Provide the (x, y) coordinate of the cell's center where the given text is located.  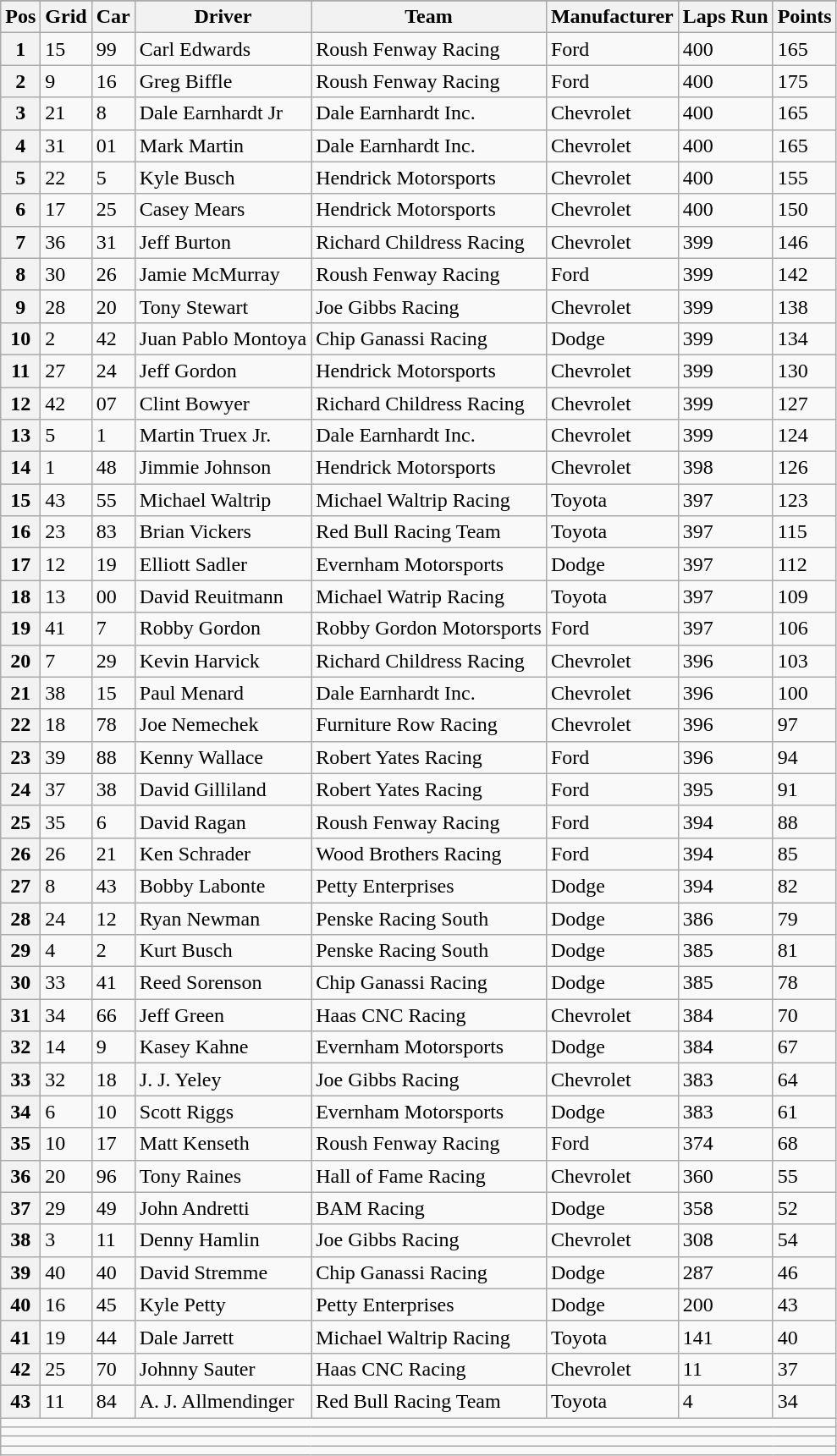
386 (725, 918)
Team (429, 17)
64 (804, 1080)
Matt Kenseth (223, 1144)
54 (804, 1240)
Kevin Harvick (223, 661)
141 (725, 1337)
124 (804, 436)
Wood Brothers Racing (429, 854)
Dale Jarrett (223, 1337)
85 (804, 854)
123 (804, 500)
Joe Nemechek (223, 725)
134 (804, 338)
BAM Racing (429, 1208)
Kyle Petty (223, 1305)
David Stremme (223, 1272)
79 (804, 918)
46 (804, 1272)
Juan Pablo Montoya (223, 338)
Hall of Fame Racing (429, 1176)
106 (804, 629)
146 (804, 242)
138 (804, 306)
395 (725, 789)
84 (113, 1401)
109 (804, 596)
Martin Truex Jr. (223, 436)
398 (725, 468)
Manufacturer (612, 17)
01 (113, 146)
John Andretti (223, 1208)
130 (804, 371)
Kasey Kahne (223, 1047)
Kenny Wallace (223, 757)
126 (804, 468)
66 (113, 1015)
61 (804, 1112)
48 (113, 468)
200 (725, 1305)
Elliott Sadler (223, 564)
Points (804, 17)
Jeff Gordon (223, 371)
Furniture Row Racing (429, 725)
J. J. Yeley (223, 1080)
44 (113, 1337)
00 (113, 596)
Greg Biffle (223, 81)
150 (804, 210)
Johnny Sauter (223, 1369)
Reed Sorenson (223, 983)
Jeff Burton (223, 242)
Ryan Newman (223, 918)
100 (804, 693)
45 (113, 1305)
Ken Schrader (223, 854)
David Reuitmann (223, 596)
127 (804, 404)
358 (725, 1208)
A. J. Allmendinger (223, 1401)
Casey Mears (223, 210)
82 (804, 886)
Tony Raines (223, 1176)
Robby Gordon Motorsports (429, 629)
91 (804, 789)
Brian Vickers (223, 532)
Jeff Green (223, 1015)
Pos (20, 17)
Carl Edwards (223, 49)
Scott Riggs (223, 1112)
374 (725, 1144)
Jamie McMurray (223, 274)
Michael Waltrip (223, 500)
155 (804, 178)
07 (113, 404)
96 (113, 1176)
David Ragan (223, 821)
308 (725, 1240)
Jimmie Johnson (223, 468)
Kurt Busch (223, 951)
52 (804, 1208)
David Gilliland (223, 789)
360 (725, 1176)
68 (804, 1144)
83 (113, 532)
Grid (66, 17)
175 (804, 81)
49 (113, 1208)
81 (804, 951)
Denny Hamlin (223, 1240)
Dale Earnhardt Jr (223, 113)
Clint Bowyer (223, 404)
99 (113, 49)
Car (113, 17)
Tony Stewart (223, 306)
287 (725, 1272)
112 (804, 564)
103 (804, 661)
Bobby Labonte (223, 886)
Kyle Busch (223, 178)
115 (804, 532)
97 (804, 725)
Michael Watrip Racing (429, 596)
67 (804, 1047)
Robby Gordon (223, 629)
Laps Run (725, 17)
94 (804, 757)
Driver (223, 17)
Mark Martin (223, 146)
Paul Menard (223, 693)
142 (804, 274)
